Capture the cell that displays the provided text and extract its (X, Y) central coordinate. 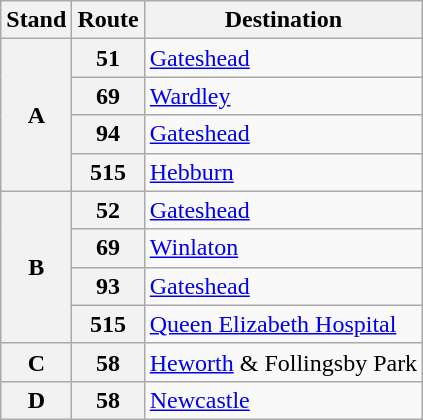
C (36, 362)
A (36, 115)
Route (108, 20)
Winlaton (283, 248)
Queen Elizabeth Hospital (283, 324)
52 (108, 210)
51 (108, 58)
Heworth & Follingsby Park (283, 362)
Wardley (283, 96)
93 (108, 286)
Newcastle (283, 400)
B (36, 267)
94 (108, 134)
Hebburn (283, 172)
Stand (36, 20)
D (36, 400)
Destination (283, 20)
